Locate the cell with the specified text and output its [X, Y] center coordinate. 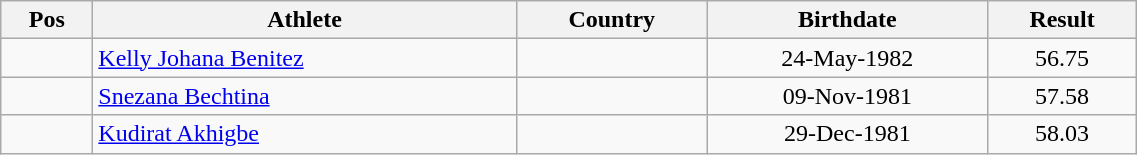
58.03 [1062, 134]
56.75 [1062, 58]
Kelly Johana Benitez [304, 58]
Athlete [304, 20]
29-Dec-1981 [847, 134]
09-Nov-1981 [847, 96]
Result [1062, 20]
Birthdate [847, 20]
Country [612, 20]
24-May-1982 [847, 58]
Snezana Bechtina [304, 96]
57.58 [1062, 96]
Kudirat Akhigbe [304, 134]
Pos [47, 20]
